For the text-containing cell, return its midpoint in (x, y) coordinate format. 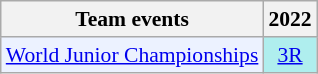
World Junior Championships (132, 55)
2022 (290, 19)
3R (290, 55)
Team events (132, 19)
